Locate the cell with the specified text and output its (x, y) center coordinate. 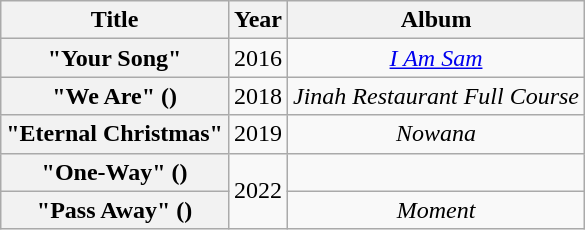
Nowana (436, 134)
Year (258, 20)
I Am Sam (436, 58)
"Your Song" (115, 58)
Title (115, 20)
"Eternal Christmas" (115, 134)
2022 (258, 191)
2016 (258, 58)
Jinah Restaurant Full Course (436, 96)
"We Are" () (115, 96)
Moment (436, 210)
Album (436, 20)
"One-Way" () (115, 172)
2019 (258, 134)
2018 (258, 96)
"Pass Away" () (115, 210)
